Determine the (x, y) coordinate at the center of the cell enclosing the given text.  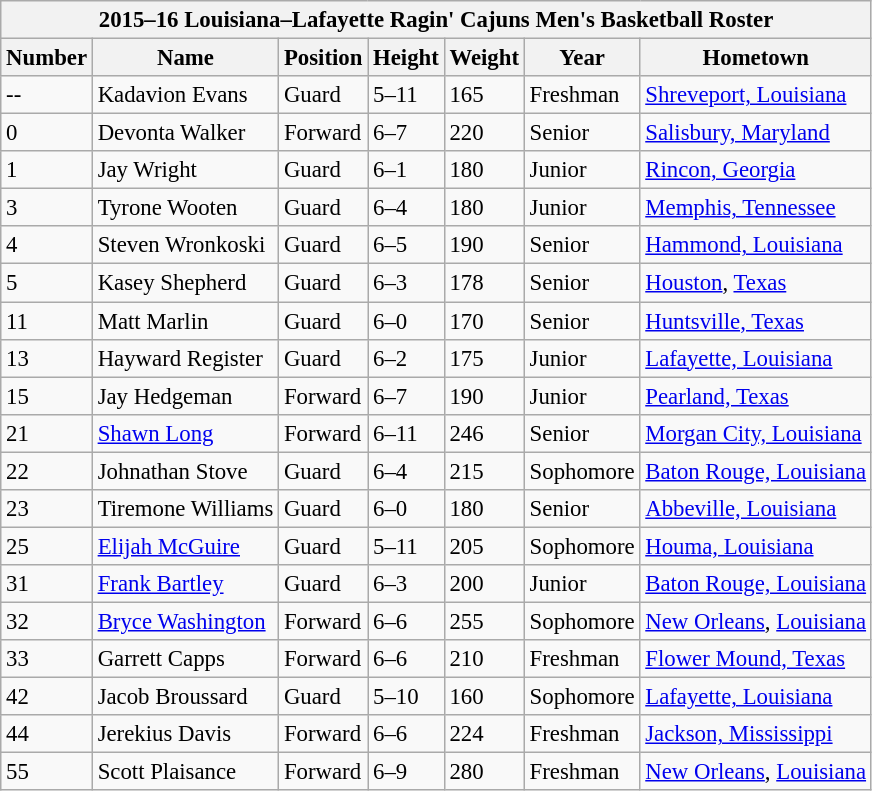
23 (47, 509)
Jay Wright (185, 170)
5 (47, 283)
-- (47, 95)
Shreveport, Louisiana (756, 95)
11 (47, 321)
Salisbury, Maryland (756, 133)
165 (484, 95)
205 (484, 546)
1 (47, 170)
3 (47, 208)
Name (185, 58)
33 (47, 659)
Kasey Shepherd (185, 283)
Jacob Broussard (185, 697)
Rincon, Georgia (756, 170)
42 (47, 697)
Morgan City, Louisiana (756, 433)
Devonta Walker (185, 133)
0 (47, 133)
Abbeville, Louisiana (756, 509)
Huntsville, Texas (756, 321)
6–11 (406, 433)
Frank Bartley (185, 584)
32 (47, 621)
25 (47, 546)
Bryce Washington (185, 621)
Jay Hedgeman (185, 396)
Shawn Long (185, 433)
31 (47, 584)
44 (47, 734)
Kadavion Evans (185, 95)
Steven Wronkoski (185, 245)
210 (484, 659)
Flower Mound, Texas (756, 659)
160 (484, 697)
15 (47, 396)
Johnathan Stove (185, 471)
215 (484, 471)
Memphis, Tennessee (756, 208)
Year (582, 58)
Tiremone Williams (185, 509)
22 (47, 471)
Weight (484, 58)
Number (47, 58)
Houma, Louisiana (756, 546)
Position (324, 58)
Jackson, Mississippi (756, 734)
Height (406, 58)
Houston, Texas (756, 283)
220 (484, 133)
Elijah McGuire (185, 546)
6–5 (406, 245)
Garrett Capps (185, 659)
6–1 (406, 170)
2015–16 Louisiana–Lafayette Ragin' Cajuns Men's Basketball Roster (436, 20)
Tyrone Wooten (185, 208)
Hayward Register (185, 358)
170 (484, 321)
175 (484, 358)
280 (484, 772)
224 (484, 734)
Pearland, Texas (756, 396)
21 (47, 433)
255 (484, 621)
Matt Marlin (185, 321)
5–10 (406, 697)
Jerekius Davis (185, 734)
4 (47, 245)
13 (47, 358)
55 (47, 772)
200 (484, 584)
Hometown (756, 58)
178 (484, 283)
Hammond, Louisiana (756, 245)
246 (484, 433)
Scott Plaisance (185, 772)
6–9 (406, 772)
6–2 (406, 358)
